Pinpoint the cell where the given text exists, returning its (x, y) midpoint coordinate. 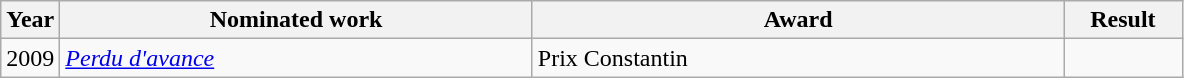
Prix Constantin (798, 58)
2009 (30, 58)
Nominated work (296, 20)
Perdu d'avance (296, 58)
Year (30, 20)
Result (1123, 20)
Award (798, 20)
